Find where the given text appears and provide that cell's center as [x, y] coordinate. 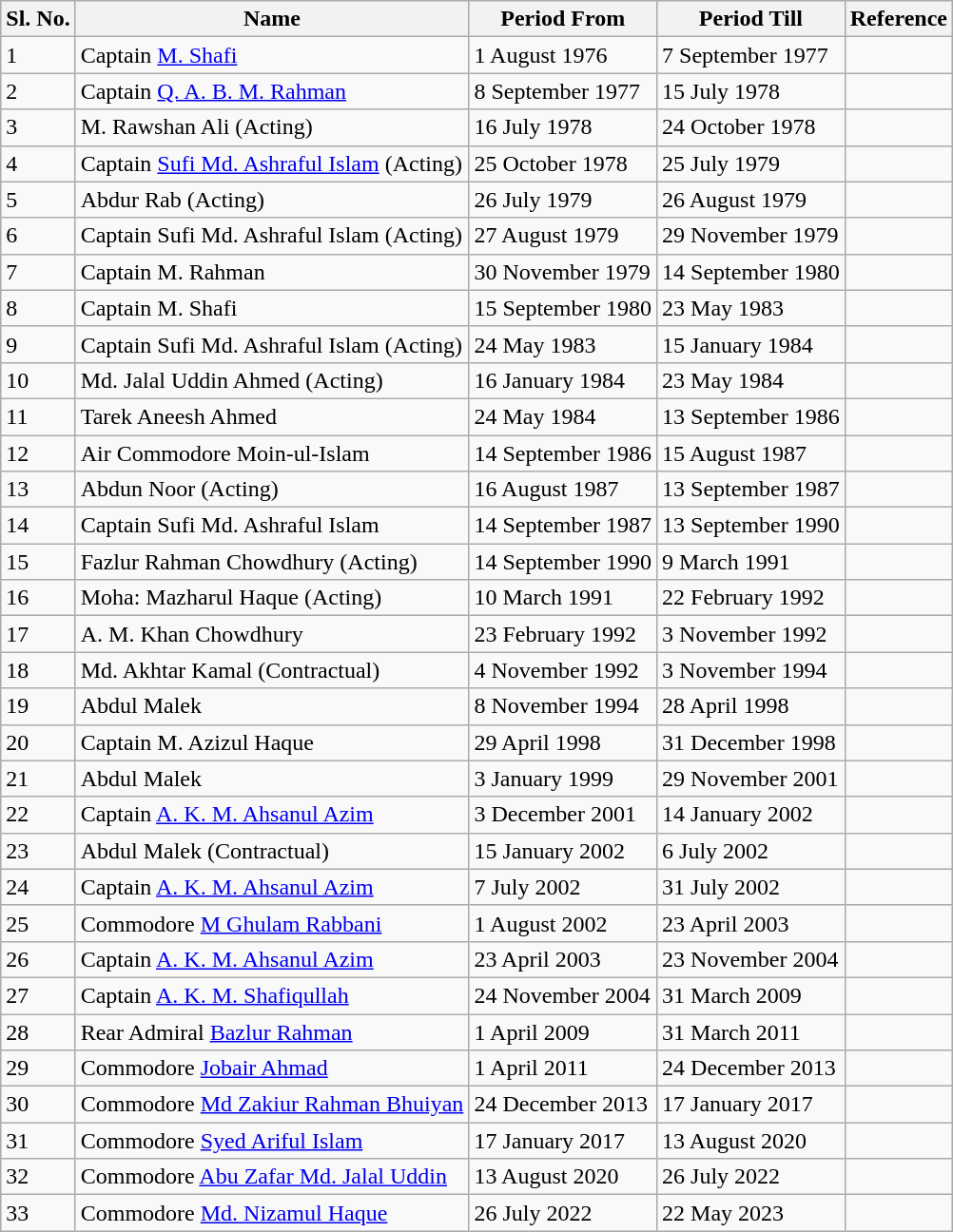
Period Till [751, 19]
13 September 1990 [751, 526]
23 May 1984 [751, 380]
Commodore Abu Zafar Md. Jalal Uddin [272, 1177]
16 [38, 598]
26 August 1979 [751, 200]
7 [38, 272]
11 [38, 416]
24 May 1984 [563, 416]
14 September 1980 [751, 272]
22 February 1992 [751, 598]
6 July 2002 [751, 851]
15 July 1978 [751, 91]
18 [38, 670]
Tarek Aneesh Ahmed [272, 416]
31 December 1998 [751, 742]
7 September 1977 [751, 55]
19 [38, 706]
Abdun Noor (Acting) [272, 490]
Abdur Rab (Acting) [272, 200]
16 August 1987 [563, 490]
Reference [898, 19]
3 November 1992 [751, 634]
33 [38, 1213]
2 [38, 91]
25 October 1978 [563, 164]
15 August 1987 [751, 453]
30 November 1979 [563, 272]
13 September 1986 [751, 416]
Commodore Syed Ariful Islam [272, 1141]
7 July 2002 [563, 887]
Period From [563, 19]
14 September 1986 [563, 453]
22 [38, 815]
29 April 1998 [563, 742]
10 [38, 380]
1 April 2011 [563, 1068]
Captain A. K. M. Shafiqullah [272, 995]
29 [38, 1068]
Captain M. Azizul Haque [272, 742]
5 [38, 200]
3 [38, 127]
28 [38, 1031]
26 July 1979 [563, 200]
24 October 1978 [751, 127]
23 November 2004 [751, 959]
Moha: Mazharul Haque (Acting) [272, 598]
31 March 2011 [751, 1031]
Sl. No. [38, 19]
3 December 2001 [563, 815]
Captain M. Rahman [272, 272]
6 [38, 236]
25 July 1979 [751, 164]
25 [38, 923]
15 September 1980 [563, 308]
16 January 1984 [563, 380]
1 August 1976 [563, 55]
32 [38, 1177]
12 [38, 453]
Name [272, 19]
15 [38, 562]
24 November 2004 [563, 995]
23 [38, 851]
14 September 1987 [563, 526]
29 November 1979 [751, 236]
17 [38, 634]
9 March 1991 [751, 562]
3 January 1999 [563, 779]
20 [38, 742]
3 November 1994 [751, 670]
Abdul Malek (Contractual) [272, 851]
22 May 2023 [751, 1213]
8 November 1994 [563, 706]
24 [38, 887]
M. Rawshan Ali (Acting) [272, 127]
30 [38, 1105]
13 [38, 490]
9 [38, 344]
A. M. Khan Chowdhury [272, 634]
13 September 1987 [751, 490]
24 May 1983 [563, 344]
1 August 2002 [563, 923]
27 [38, 995]
Rear Admiral Bazlur Rahman [272, 1031]
Commodore Md Zakiur Rahman Bhuiyan [272, 1105]
4 November 1992 [563, 670]
21 [38, 779]
23 May 1983 [751, 308]
15 January 1984 [751, 344]
26 [38, 959]
16 July 1978 [563, 127]
Md. Akhtar Kamal (Contractual) [272, 670]
31 July 2002 [751, 887]
1 April 2009 [563, 1031]
28 April 1998 [751, 706]
1 [38, 55]
Commodore Md. Nizamul Haque [272, 1213]
14 [38, 526]
23 February 1992 [563, 634]
Md. Jalal Uddin Ahmed (Acting) [272, 380]
27 August 1979 [563, 236]
Fazlur Rahman Chowdhury (Acting) [272, 562]
Commodore M Ghulam Rabbani [272, 923]
15 January 2002 [563, 851]
14 September 1990 [563, 562]
31 March 2009 [751, 995]
Captain Sufi Md. Ashraful Islam [272, 526]
8 September 1977 [563, 91]
10 March 1991 [563, 598]
Captain Q. A. B. M. Rahman [272, 91]
14 January 2002 [751, 815]
Air Commodore Moin-ul-Islam [272, 453]
29 November 2001 [751, 779]
4 [38, 164]
31 [38, 1141]
8 [38, 308]
Commodore Jobair Ahmad [272, 1068]
